Search for the cell housing the specified text and yield its (x, y) center coordinate. 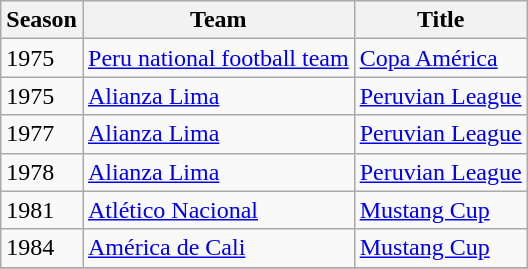
Atlético Nacional (218, 210)
Season (42, 20)
Peru national football team (218, 58)
1978 (42, 172)
1984 (42, 248)
1977 (42, 134)
Team (218, 20)
Title (440, 20)
América de Cali (218, 248)
1981 (42, 210)
Copa América (440, 58)
